Provide the (x, y) coordinate of the cell's center where the given text is located.  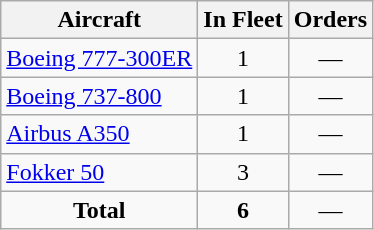
3 (243, 172)
Fokker 50 (100, 172)
Total (100, 210)
In Fleet (243, 20)
Airbus A350 (100, 134)
6 (243, 210)
Orders (330, 20)
Aircraft (100, 20)
Boeing 737-800 (100, 96)
Boeing 777-300ER (100, 58)
